From the cell containing the given text, extract its center point as (x, y) coordinate. 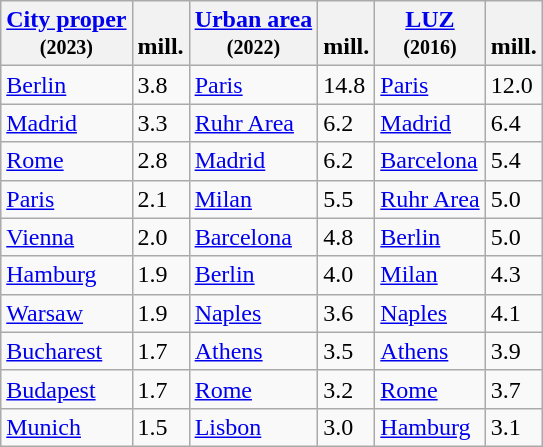
4.3 (514, 275)
4.0 (346, 275)
2.1 (160, 199)
2.0 (160, 237)
3.1 (514, 427)
Urban area(2022) (254, 34)
Munich (66, 427)
1.5 (160, 427)
3.3 (160, 123)
14.8 (346, 85)
3.9 (514, 351)
3.2 (346, 389)
LUZ(2016) (430, 34)
Budapest (66, 389)
Lisbon (254, 427)
3.8 (160, 85)
Vienna (66, 237)
5.4 (514, 161)
Warsaw (66, 313)
Bucharest (66, 351)
3.7 (514, 389)
4.1 (514, 313)
3.0 (346, 427)
12.0 (514, 85)
5.5 (346, 199)
City proper(2023) (66, 34)
3.5 (346, 351)
4.8 (346, 237)
2.8 (160, 161)
3.6 (346, 313)
6.4 (514, 123)
